Capture the cell that displays the provided text and extract its (x, y) central coordinate. 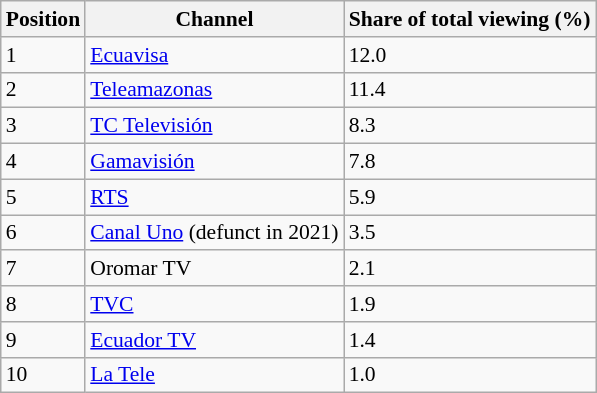
TVC (214, 304)
5 (43, 197)
1.0 (470, 375)
8 (43, 304)
TC Televisión (214, 126)
6 (43, 233)
7 (43, 269)
2 (43, 90)
La Tele (214, 375)
7.8 (470, 162)
12.0 (470, 55)
4 (43, 162)
Ecuavisa (214, 55)
Gamavisión (214, 162)
1 (43, 55)
11.4 (470, 90)
RTS (214, 197)
3 (43, 126)
3.5 (470, 233)
5.9 (470, 197)
1.4 (470, 340)
Ecuador TV (214, 340)
1.9 (470, 304)
8.3 (470, 126)
9 (43, 340)
2.1 (470, 269)
Position (43, 19)
10 (43, 375)
Canal Uno (defunct in 2021) (214, 233)
Oromar TV (214, 269)
Share of total viewing (%) (470, 19)
Teleamazonas (214, 90)
Channel (214, 19)
